Capture the cell that displays the provided text and extract its (x, y) central coordinate. 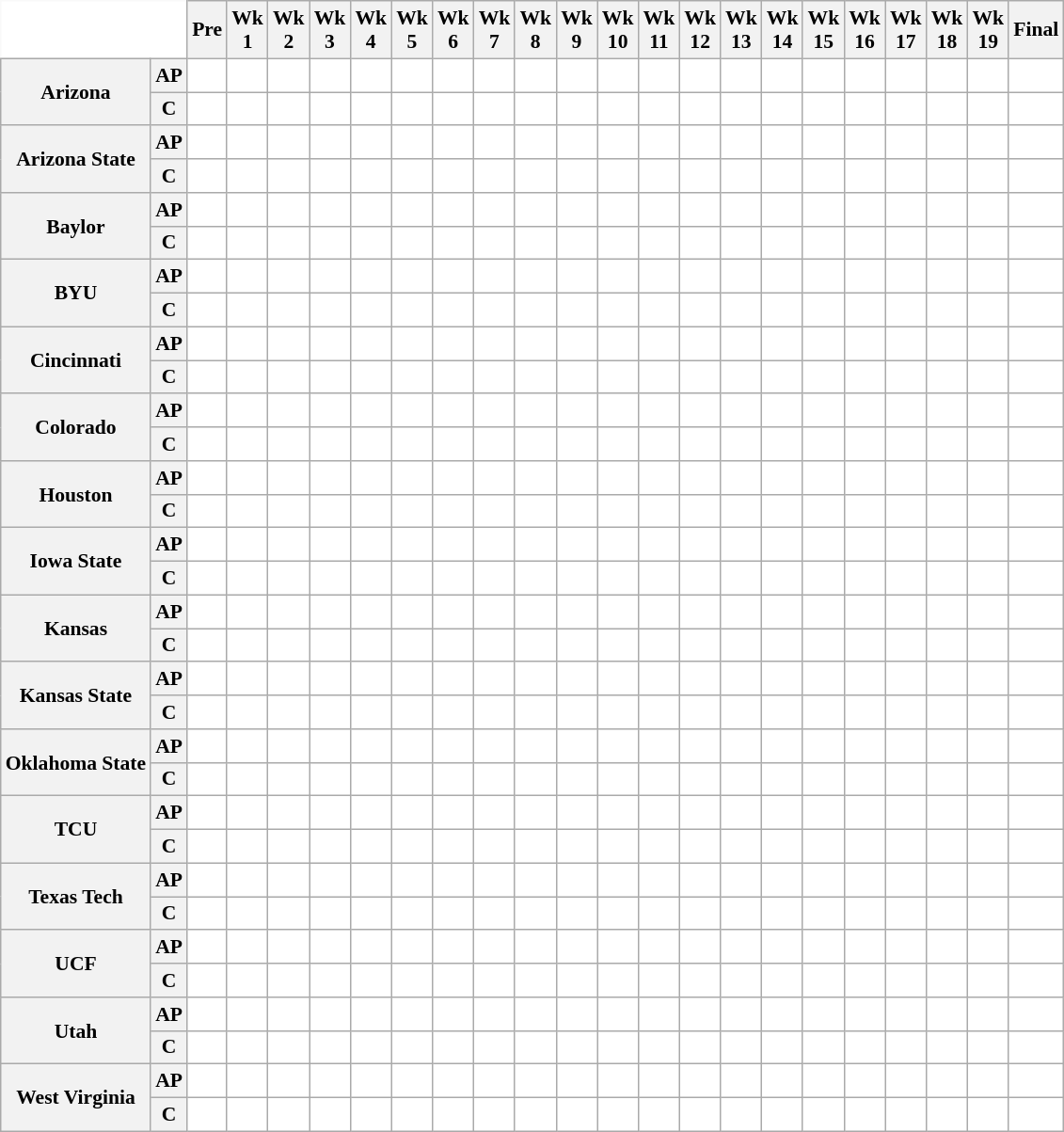
Pre (207, 30)
TCU (75, 830)
Wk9 (577, 30)
Texas Tech (75, 896)
Wk15 (823, 30)
Wk17 (906, 30)
Baylor (75, 226)
Wk5 (412, 30)
Wk7 (495, 30)
Wk13 (741, 30)
Wk3 (330, 30)
Wk1 (247, 30)
Wk16 (865, 30)
Iowa State (75, 561)
Wk19 (988, 30)
Kansas State (75, 696)
West Virginia (75, 1097)
Arizona State (75, 160)
Wk18 (947, 30)
Utah (75, 1031)
Cincinnati (75, 359)
Wk11 (659, 30)
Wk6 (453, 30)
Wk10 (618, 30)
Wk4 (371, 30)
Oklahoma State (75, 762)
Kansas (75, 629)
Wk12 (700, 30)
Wk8 (535, 30)
Wk2 (289, 30)
Arizona (75, 92)
BYU (75, 294)
Final (1036, 30)
UCF (75, 964)
Houston (75, 495)
Wk14 (783, 30)
Colorado (75, 427)
